Determine the [X, Y] coordinate at the center of the cell enclosing the given text.  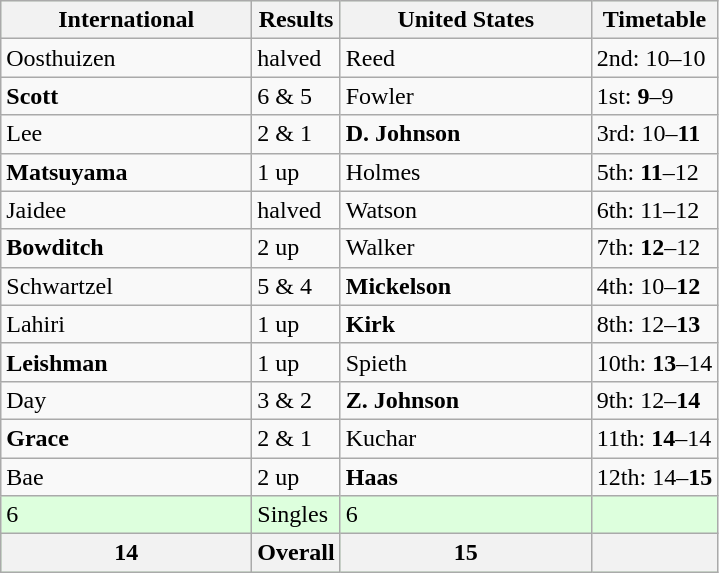
Kirk [466, 324]
Lee [126, 134]
United States [466, 20]
1st: 9–9 [654, 96]
2nd: 10–10 [654, 58]
9th: 12–14 [654, 400]
Reed [466, 58]
12th: 14–15 [654, 477]
Watson [466, 210]
7th: 12–12 [654, 248]
Lahiri [126, 324]
Jaidee [126, 210]
Z. Johnson [466, 400]
8th: 12–13 [654, 324]
D. Johnson [466, 134]
Mickelson [466, 286]
Bowditch [126, 248]
Oosthuizen [126, 58]
Spieth [466, 362]
Timetable [654, 20]
Matsuyama [126, 172]
5 & 4 [296, 286]
3rd: 10–11 [654, 134]
Fowler [466, 96]
International [126, 20]
Kuchar [466, 438]
6 & 5 [296, 96]
Results [296, 20]
Overall [296, 553]
Bae [126, 477]
5th: 11–12 [654, 172]
11th: 14–14 [654, 438]
6th: 11–12 [654, 210]
10th: 13–14 [654, 362]
Scott [126, 96]
Schwartzel [126, 286]
3 & 2 [296, 400]
Holmes [466, 172]
Walker [466, 248]
Haas [466, 477]
14 [126, 553]
Singles [296, 515]
Grace [126, 438]
Day [126, 400]
4th: 10–12 [654, 286]
15 [466, 553]
Leishman [126, 362]
